Return the (x, y) coordinate for the center point of the cell that contains the specified text.  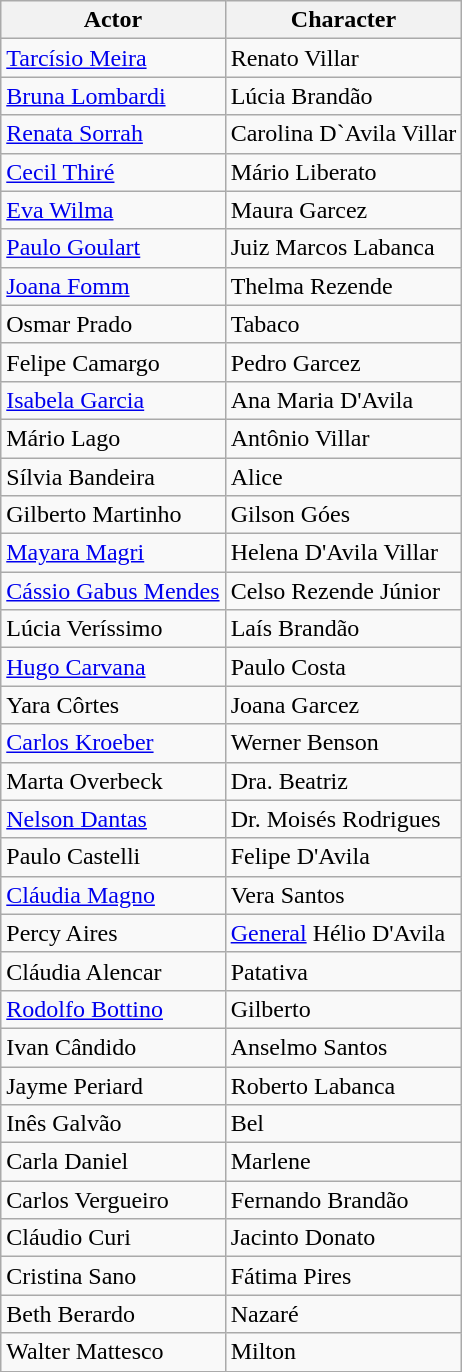
Fátima Pires (344, 1276)
General Hélio D'Avila (344, 933)
Tarcísio Meira (113, 58)
Carlos Vergueiro (113, 1200)
Felipe Camargo (113, 362)
Lúcia Brandão (344, 96)
Yara Côrtes (113, 705)
Paulo Goulart (113, 248)
Fernando Brandão (344, 1200)
Nelson Dantas (113, 819)
Sílvia Bandeira (113, 477)
Marta Overbeck (113, 781)
Beth Berardo (113, 1314)
Dra. Beatriz (344, 781)
Bruna Lombardi (113, 96)
Carolina D`Avila Villar (344, 134)
Mário Liberato (344, 172)
Bel (344, 1124)
Gilberto Martinho (113, 515)
Jacinto Donato (344, 1238)
Joana Garcez (344, 705)
Renata Sorrah (113, 134)
Eva Wilma (113, 210)
Juiz Marcos Labanca (344, 248)
Paulo Castelli (113, 857)
Cláudio Curi (113, 1238)
Lúcia Veríssimo (113, 629)
Percy Aires (113, 933)
Paulo Costa (344, 667)
Roberto Labanca (344, 1085)
Character (344, 20)
Celso Rezende Júnior (344, 591)
Actor (113, 20)
Mayara Magri (113, 553)
Werner Benson (344, 743)
Cristina Sano (113, 1276)
Tabaco (344, 324)
Vera Santos (344, 895)
Ana Maria D'Avila (344, 400)
Walter Mattesco (113, 1352)
Thelma Rezende (344, 286)
Isabela Garcia (113, 400)
Gilson Góes (344, 515)
Antônio Villar (344, 438)
Maura Garcez (344, 210)
Helena D'Avila Villar (344, 553)
Ivan Cândido (113, 1047)
Dr. Moisés Rodrigues (344, 819)
Carla Daniel (113, 1162)
Cláudia Magno (113, 895)
Rodolfo Bottino (113, 1009)
Jayme Periard (113, 1085)
Cássio Gabus Mendes (113, 591)
Joana Fomm (113, 286)
Nazaré (344, 1314)
Gilberto (344, 1009)
Mário Lago (113, 438)
Cláudia Alencar (113, 971)
Cecil Thiré (113, 172)
Patativa (344, 971)
Hugo Carvana (113, 667)
Laís Brandão (344, 629)
Felipe D'Avila (344, 857)
Carlos Kroeber (113, 743)
Marlene (344, 1162)
Milton (344, 1352)
Renato Villar (344, 58)
Pedro Garcez (344, 362)
Inês Galvão (113, 1124)
Osmar Prado (113, 324)
Alice (344, 477)
Anselmo Santos (344, 1047)
